Extract the (x, y) coordinate from the center of the cell holding the provided text.  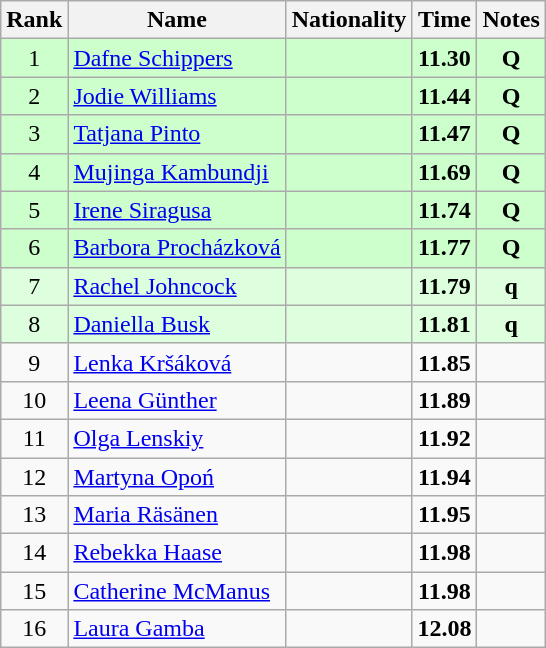
Laura Gamba (177, 629)
Irene Siragusa (177, 210)
5 (34, 210)
11.92 (444, 438)
Catherine McManus (177, 591)
15 (34, 591)
11.94 (444, 477)
16 (34, 629)
12 (34, 477)
6 (34, 248)
Jodie Williams (177, 96)
7 (34, 286)
Time (444, 20)
Rank (34, 20)
Rebekka Haase (177, 553)
8 (34, 324)
11.81 (444, 324)
2 (34, 96)
11.85 (444, 362)
11.30 (444, 58)
Maria Räsänen (177, 515)
9 (34, 362)
11.69 (444, 172)
11.89 (444, 400)
Rachel Johncock (177, 286)
3 (34, 134)
14 (34, 553)
Daniella Busk (177, 324)
Notes (511, 20)
Leena Günther (177, 400)
11.95 (444, 515)
11.74 (444, 210)
Olga Lenskiy (177, 438)
11.44 (444, 96)
13 (34, 515)
Barbora Procházková (177, 248)
12.08 (444, 629)
Mujinga Kambundji (177, 172)
Dafne Schippers (177, 58)
11.79 (444, 286)
11.77 (444, 248)
1 (34, 58)
Martyna Opoń (177, 477)
4 (34, 172)
Name (177, 20)
Lenka Kršáková (177, 362)
Nationality (349, 20)
11 (34, 438)
11.47 (444, 134)
10 (34, 400)
Tatjana Pinto (177, 134)
